Capture the cell that displays the provided text and extract its [X, Y] central coordinate. 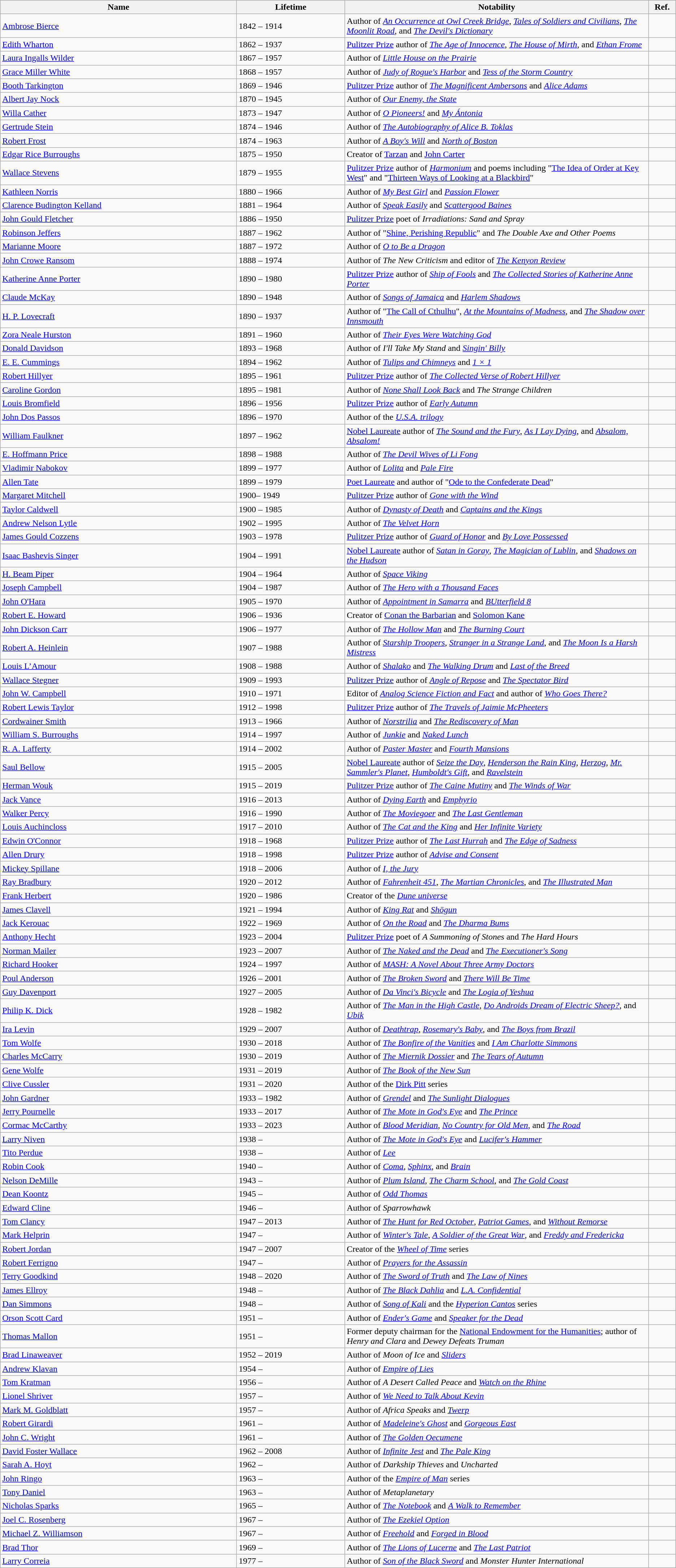
1947 – 2007 [290, 1249]
1927 – 2005 [290, 992]
1842 – 1914 [290, 26]
Author of The Hero with a Thousand Faces [497, 588]
Author of Paster Master and Fourth Mansions [497, 749]
1916 – 2013 [290, 800]
Joel C. Rosenberg [118, 1520]
Author of We Need to Talk About Kevin [497, 1396]
Mark Helprin [118, 1235]
Author of Appointment in Samarra and BUtterfield 8 [497, 601]
Author of The Mote in God's Eye and Lucifer's Hammer [497, 1139]
Saul Bellow [118, 767]
Author of Winter's Tale, A Soldier of the Great War, and Freddy and Fredericka [497, 1235]
1918 – 1998 [290, 854]
Author of Lee [497, 1153]
1943 – [290, 1180]
Author of Odd Thomas [497, 1194]
Ambrose Bierce [118, 26]
Robert A. Heinlein [118, 648]
Pulitzer Prize author of Guard of Honor and By Love Possessed [497, 537]
Booth Tarkington [118, 86]
Mark M. Goldblatt [118, 1410]
Author of Prayers for the Assassin [497, 1263]
1867 – 1957 [290, 58]
Jerry Pournelle [118, 1111]
Nicholas Sparks [118, 1506]
1948 – 2020 [290, 1276]
Robert Ferrigno [118, 1263]
Allen Drury [118, 854]
Author of The Book of the New Sun [497, 1070]
Author of Their Eyes Were Watching God [497, 335]
1904 – 1987 [290, 588]
1918 – 1968 [290, 841]
John C. Wright [118, 1437]
1869 – 1946 [290, 86]
Margaret Mitchell [118, 496]
1915 – 2005 [290, 767]
1897 – 1962 [290, 435]
Pulitzer Prize author of The Age of Innocence, The House of Mirth, and Ethan Frome [497, 44]
Author of None Shall Look Back and The Strange Children [497, 389]
Katherine Anne Porter [118, 279]
Michael Z. Williamson [118, 1533]
John Dickson Carr [118, 629]
Brad Linaweaver [118, 1355]
Cormac McCarthy [118, 1125]
1977 – [290, 1561]
Charles McCarry [118, 1057]
Tom Kratman [118, 1382]
Author of Son of the Black Sword and Monster Hunter International [497, 1561]
Grace Miller White [118, 72]
1947 – 2013 [290, 1221]
Clarence Budington Kelland [118, 205]
1965 – [290, 1506]
Robert Lewis Taylor [118, 707]
Wallace Stegner [118, 680]
1940 – [290, 1167]
Author of I'll Take My Stand and Singin' Billy [497, 348]
Caroline Gordon [118, 389]
1894 – 1962 [290, 362]
Tom Clancy [118, 1221]
1887 – 1972 [290, 247]
1904 – 1964 [290, 574]
1870 – 1945 [290, 99]
Author of The Hunt for Red October, Patriot Games, and Without Remorse [497, 1221]
1952 – 2019 [290, 1355]
Dean Koontz [118, 1194]
Author of The Broken Sword and There Will Be Time [497, 978]
Author of The Hollow Man and The Burning Court [497, 629]
1914 – 1997 [290, 735]
Poet Laureate and author of "Ode to the Confederate Dead" [497, 482]
1895 – 1981 [290, 389]
Author of Darkship Thieves and Uncharted [497, 1465]
James Clavell [118, 909]
Robert Frost [118, 140]
Author of Sparrowhawk [497, 1208]
1879 – 1955 [290, 173]
1969 – [290, 1547]
1914 – 2002 [290, 749]
Author of the Empire of Man series [497, 1478]
Author of The Cat and the King and Her Infinite Variety [497, 827]
Andrew Nelson Lytle [118, 523]
Anthony Hecht [118, 937]
1912 – 1998 [290, 707]
Author of Moon of Ice and Sliders [497, 1355]
Donald Davidson [118, 348]
1890 – 1980 [290, 279]
1962 – 2008 [290, 1451]
Larry Niven [118, 1139]
Pulitzer Prize author of Angle of Repose and The Spectator Bird [497, 680]
Author of The Notebook and A Walk to Remember [497, 1506]
Author of O to Be a Dragon [497, 247]
Norman Mailer [118, 951]
Edwin O'Connor [118, 841]
1924 – 1997 [290, 964]
Nobel Laureate author of Satan in Goray, The Magician of Lublin, and Shadows on the Hudson [497, 555]
Richard Hooker [118, 964]
Sarah A. Hoyt [118, 1465]
Notability [497, 7]
Author of King Rat and Shōgun [497, 909]
Edith Wharton [118, 44]
Philip K. Dick [118, 1011]
Author of Fahrenheit 451, The Martian Chronicles, and The Illustrated Man [497, 882]
Author of Speak Easily and Scattergood Baines [497, 205]
Larry Correia [118, 1561]
Author of A Boy's Will and North of Boston [497, 140]
Author of Little House on the Prairie [497, 58]
1908 – 1988 [290, 666]
1931 – 2019 [290, 1070]
Pulitzer Prize author of Ship of Fools and The Collected Stories of Katherine Anne Porter [497, 279]
Author of Plum Island, The Charm School, and The Gold Coast [497, 1180]
1874 – 1963 [290, 140]
Author of The Devil Wives of Li Fong [497, 454]
Pulitzer Prize author of Early Autumn [497, 403]
Author of The Miernik Dossier and The Tears of Autumn [497, 1057]
Lifetime [290, 7]
John Crowe Ransom [118, 260]
Mickey Spillane [118, 868]
Tony Daniel [118, 1492]
1868 – 1957 [290, 72]
Author of Ender's Game and Speaker for the Dead [497, 1317]
1923 – 2007 [290, 951]
Robinson Jeffers [118, 233]
Zora Neale Hurston [118, 335]
Joseph Campbell [118, 588]
Jack Vance [118, 800]
William Faulkner [118, 435]
1956 – [290, 1382]
Editor of Analog Science Fiction and Fact and author of Who Goes There? [497, 694]
Name [118, 7]
John W. Campbell [118, 694]
1930 – 2019 [290, 1057]
1917 – 2010 [290, 827]
Creator of Conan the Barbarian and Solomon Kane [497, 615]
Author of On the Road and The Dharma Bums [497, 923]
1946 – [290, 1208]
Author of Grendel and The Sunlight Dialogues [497, 1098]
Author of Da Vinci's Bicycle and The Logia of Yeshua [497, 992]
Author of Junkie and Naked Lunch [497, 735]
1918 – 2006 [290, 868]
Pulitzer Prize author of Advise and Consent [497, 854]
H. Beam Piper [118, 574]
1899 – 1979 [290, 482]
Creator of the Dune universe [497, 896]
1923 – 2004 [290, 937]
Author of Judy of Rogue's Harbor and Tess of the Storm Country [497, 72]
1891 – 1960 [290, 335]
Isaac Bashevis Singer [118, 555]
1896 – 1970 [290, 417]
1920 – 1986 [290, 896]
Pulitzer Prize poet of A Summoning of Stones and The Hard Hours [497, 937]
Author of Song of Kali and the Hyperion Cantos series [497, 1304]
Dan Simmons [118, 1304]
1920 – 2012 [290, 882]
Author of Starship Troopers, Stranger in a Strange Land, and The Moon Is a Harsh Mistress [497, 648]
Ref. [662, 7]
Frank Herbert [118, 896]
John Gardner [118, 1098]
1909 – 1993 [290, 680]
Author of The Sword of Truth and The Law of Nines [497, 1276]
Author of I, the Jury [497, 868]
Pulitzer Prize author of The Collected Verse of Robert Hillyer [497, 376]
Nelson DeMille [118, 1180]
Author of The Autobiography of Alice B. Toklas [497, 127]
1900 – 1985 [290, 509]
Author of Shalako and The Walking Drum and Last of the Breed [497, 666]
1926 – 2001 [290, 978]
R. A. Lafferty [118, 749]
Pulitzer Prize author of The Travels of Jaimie McPheeters [497, 707]
Herman Wouk [118, 786]
Author of Infinite Jest and The Pale King [497, 1451]
Robin Cook [118, 1167]
1945 – [290, 1194]
1933 – 2017 [290, 1111]
Robert E. Howard [118, 615]
Author of Madeleine's Ghost and Gorgeous East [497, 1424]
1880 – 1966 [290, 192]
Wallace Stevens [118, 173]
1900– 1949 [290, 496]
Pulitzer Prize author of The Caine Mutiny and The Winds of War [497, 786]
Edgar Rice Burroughs [118, 154]
Thomas Mallon [118, 1336]
1896 – 1956 [290, 403]
Lionel Shriver [118, 1396]
1890 – 1937 [290, 316]
Author of The Lions of Lucerne and The Last Patriot [497, 1547]
Author of The Bonfire of the Vanities and I Am Charlotte Simmons [497, 1043]
Taylor Caldwell [118, 509]
1933 – 1982 [290, 1098]
1922 – 1969 [290, 923]
Pulitzer Prize author of The Last Hurrah and The Edge of Sadness [497, 841]
Willa Cather [118, 113]
John O'Hara [118, 601]
1899 – 1977 [290, 468]
Author of Freehold and Forged in Blood [497, 1533]
Gertrude Stein [118, 127]
Poul Anderson [118, 978]
Author of The Golden Oecumene [497, 1437]
Author of My Best Girl and Passion Flower [497, 192]
Author of Space Viking [497, 574]
William S. Burroughs [118, 735]
Author of Our Enemy, the State [497, 99]
Author of Songs of Jamaica and Harlem Shadows [497, 297]
1873 – 1947 [290, 113]
1916 – 1990 [290, 813]
Author of Africa Speaks and Twerp [497, 1410]
Author of Deathtrap, Rosemary's Baby, and The Boys from Brazil [497, 1029]
1933 – 2023 [290, 1125]
1928 – 1982 [290, 1011]
1915 – 2019 [290, 786]
1893 – 1968 [290, 348]
Tom Wolfe [118, 1043]
James Gould Cozzens [118, 537]
Robert Girardi [118, 1424]
Pulitzer Prize poet of Irradiations: Sand and Spray [497, 219]
Author of The New Criticism and editor of The Kenyon Review [497, 260]
Pulitzer Prize author of The Magnificent Ambersons and Alice Adams [497, 86]
H. P. Lovecraft [118, 316]
1921 – 1994 [290, 909]
Brad Thor [118, 1547]
John Gould Fletcher [118, 219]
Guy Davenport [118, 992]
Author of The Ezekiel Option [497, 1520]
Vladimir Nabokov [118, 468]
Louis L’Amour [118, 666]
1929 – 2007 [290, 1029]
Author of The Man in the High Castle, Do Androids Dream of Electric Sheep?, and Ubik [497, 1011]
Terry Goodkind [118, 1276]
1931 – 2020 [290, 1084]
Author of Blood Meridian, No Country for Old Men, and The Road [497, 1125]
1907 – 1988 [290, 648]
Marianne Moore [118, 247]
1886 – 1950 [290, 219]
Albert Jay Nock [118, 99]
Tito Perdue [118, 1153]
1875 – 1950 [290, 154]
Author of Dynasty of Death and Captains and the Kings [497, 509]
1905 – 1970 [290, 601]
1906 – 1977 [290, 629]
Author of Metaplanetary [497, 1492]
1910 – 1971 [290, 694]
Author of the U.S.A. trilogy [497, 417]
James Ellroy [118, 1290]
Clive Cussler [118, 1084]
1904 – 1991 [290, 555]
1913 – 1966 [290, 721]
Pulitzer Prize author of Gone with the Wind [497, 496]
Author of Norstrilia and The Rediscovery of Man [497, 721]
1903 – 1978 [290, 537]
1898 – 1988 [290, 454]
Author of The Black Dahlia and L.A. Confidential [497, 1290]
Louis Bromfield [118, 403]
Claude McKay [118, 297]
Nobel Laureate author of Seize the Day, Henderson the Rain King, Herzog, Mr. Sammler's Planet, Humboldt's Gift, and Ravelstein [497, 767]
Andrew Klavan [118, 1368]
E. E. Cummings [118, 362]
1874 – 1946 [290, 127]
Ira Levin [118, 1029]
Ray Bradbury [118, 882]
1930 – 2018 [290, 1043]
John Dos Passos [118, 417]
Laura Ingalls Wilder [118, 58]
Robert Jordan [118, 1249]
1890 – 1948 [290, 297]
Author of The Velvet Horn [497, 523]
John Ringo [118, 1478]
Jack Kerouac [118, 923]
Nobel Laureate author of The Sound and the Fury, As I Lay Dying, and Absalom, Absalom! [497, 435]
Walker Percy [118, 813]
1902 – 1995 [290, 523]
Allen Tate [118, 482]
Author of Lolita and Pale Fire [497, 468]
1962 – [290, 1465]
Louis Auchincloss [118, 827]
Author of An Occurrence at Owl Creek Bridge, Tales of Soldiers and Civilians, The Moonlit Road, and The Devil's Dictionary [497, 26]
1888 – 1974 [290, 260]
1954 – [290, 1368]
Author of "The Call of Cthulhu", At the Mountains of Madness, and The Shadow over Innsmouth [497, 316]
Author of The Mote in God's Eye and The Prince [497, 1111]
Author of the Dirk Pitt series [497, 1084]
Author of Coma, Sphinx, and Brain [497, 1167]
Author of "Shine, Perishing Republic" and The Double Axe and Other Poems [497, 233]
Robert Hillyer [118, 376]
1881 – 1964 [290, 205]
Former deputy chairman for the National Endowment for the Humanities; author of Henry and Clara and Dewey Defeats Truman [497, 1336]
Author of Dying Earth and Emphyrio [497, 800]
Pulitzer Prize author of Harmonium and poems including "The Idea of Order at Key West" and "Thirteen Ways of Looking at a Blackbird" [497, 173]
Orson Scott Card [118, 1317]
Gene Wolfe [118, 1070]
E. Hoffmann Price [118, 454]
Creator of the Wheel of Time series [497, 1249]
Author of Tulips and Chimneys and 1 × 1 [497, 362]
Author of O Pioneers! and My Ántonia [497, 113]
Author of Empire of Lies [497, 1368]
Cordwainer Smith [118, 721]
1887 – 1962 [290, 233]
1895 – 1961 [290, 376]
David Foster Wallace [118, 1451]
Author of MASH: A Novel About Three Army Doctors [497, 964]
Edward Cline [118, 1208]
Kathleen Norris [118, 192]
Author of A Desert Called Peace and Watch on the Rhine [497, 1382]
1906 – 1936 [290, 615]
Author of The Naked and the Dead and The Executioner's Song [497, 951]
Creator of Tarzan and John Carter [497, 154]
1862 – 1937 [290, 44]
Author of The Moviegoer and The Last Gentleman [497, 813]
